Locate the cell with the specified text and output its [X, Y] center coordinate. 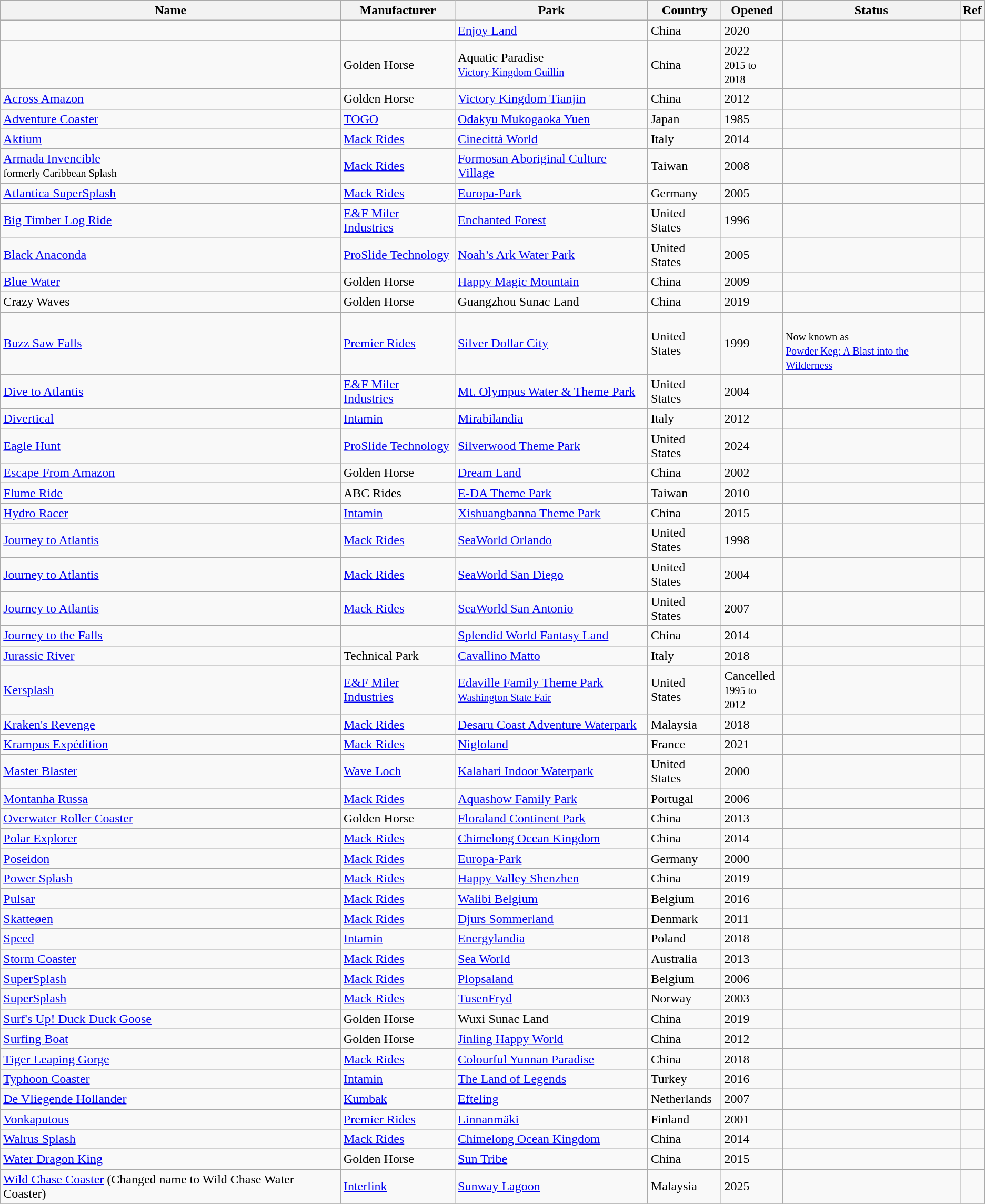
Jinling Happy World [551, 1039]
Hydro Racer [170, 513]
Status [871, 11]
Kraken's Revenge [170, 724]
Kumbak [398, 1099]
Floraland Continent Park [551, 819]
Interlink [398, 1186]
Surf's Up! Duck Duck Goose [170, 1019]
Overwater Roller Coaster [170, 819]
Edaville Family Theme ParkWashington State Fair [551, 690]
Now known as Powder Keg: A Blast into the Wilderness [871, 343]
1999 [752, 343]
Wuxi Sunac Land [551, 1019]
2025 [752, 1186]
Victory Kingdom Tianjin [551, 99]
ABC Rides [398, 493]
Escape From Amazon [170, 473]
Odakyu Mukogaoka Yuen [551, 119]
Walibi Belgium [551, 899]
Aquashow Family Park [551, 798]
Cancelled1995 to 2012 [752, 690]
Enchanted Forest [551, 220]
Tiger Leaping Gorge [170, 1059]
TOGO [398, 119]
Norway [685, 999]
Xishuangbanna Theme Park [551, 513]
Nigloland [551, 744]
Adventure Coaster [170, 119]
2011 [752, 919]
Power Splash [170, 879]
Turkey [685, 1079]
Guangzhou Sunac Land [551, 302]
TusenFryd [551, 999]
Linnanmäki [551, 1119]
Journey to the Falls [170, 636]
SeaWorld San Antonio [551, 608]
Dive to Atlantis [170, 392]
Pulsar [170, 899]
2002 [752, 473]
Water Dragon King [170, 1159]
Technical Park [398, 656]
Finland [685, 1119]
Storm Coaster [170, 959]
Kersplash [170, 690]
2009 [752, 282]
1996 [752, 220]
Vonkaputous [170, 1119]
Wave Loch [398, 771]
Cavallino Matto [551, 656]
Efteling [551, 1099]
Silver Dollar City [551, 343]
Happy Valley Shenzhen [551, 879]
Dream Land [551, 473]
Denmark [685, 919]
Jurassic River [170, 656]
Enjoy Land [551, 31]
Opened [752, 11]
Portugal [685, 798]
The Land of Legends [551, 1079]
Kalahari Indoor Waterpark [551, 771]
Big Timber Log Ride [170, 220]
Splendid World Fantasy Land [551, 636]
Name [170, 11]
Eagle Hunt [170, 446]
Polar Explorer [170, 839]
Country [685, 11]
2008 [752, 166]
Krampus Expédition [170, 744]
Aquatic ParadiseVictory Kingdom Guillin [551, 65]
Poland [685, 939]
France [685, 744]
Armada Invencibleformerly Caribbean Splash [170, 166]
Black Anaconda [170, 255]
Flume Ride [170, 493]
Speed [170, 939]
Surfing Boat [170, 1039]
Formosan Aboriginal Culture Village [551, 166]
SeaWorld San Diego [551, 575]
E-DA Theme Park [551, 493]
Cinecittà World [551, 139]
2024 [752, 446]
Aktium [170, 139]
Manufacturer [398, 11]
1998 [752, 540]
2020 [752, 31]
Wild Chase Coaster (Changed name to Wild Chase Water Coaster) [170, 1186]
De Vliegende Hollander [170, 1099]
Sun Tribe [551, 1159]
Poseidon [170, 859]
Silverwood Theme Park [551, 446]
2010 [752, 493]
2001 [752, 1119]
Mirabilandia [551, 419]
Ref [972, 11]
Atlantica SuperSplash [170, 193]
2003 [752, 999]
Typhoon Coaster [170, 1079]
Park [551, 11]
Montanha Russa [170, 798]
2021 [752, 744]
SeaWorld Orlando [551, 540]
Walrus Splash [170, 1139]
Skatteøen [170, 919]
Master Blaster [170, 771]
Plopsaland [551, 979]
Buzz Saw Falls [170, 343]
Energylandia [551, 939]
Blue Water [170, 282]
Mt. Olympus Water & Theme Park [551, 392]
Japan [685, 119]
Djurs Sommerland [551, 919]
Crazy Waves [170, 302]
1985 [752, 119]
Divertical [170, 419]
Noah’s Ark Water Park [551, 255]
Australia [685, 959]
Across Amazon [170, 99]
Colourful Yunnan Paradise [551, 1059]
Sunway Lagoon [551, 1186]
Happy Magic Mountain [551, 282]
Sea World [551, 959]
Netherlands [685, 1099]
Desaru Coast Adventure Waterpark [551, 724]
20222015 to 2018 [752, 65]
